For the text-containing cell, return its midpoint in [X, Y] coordinate format. 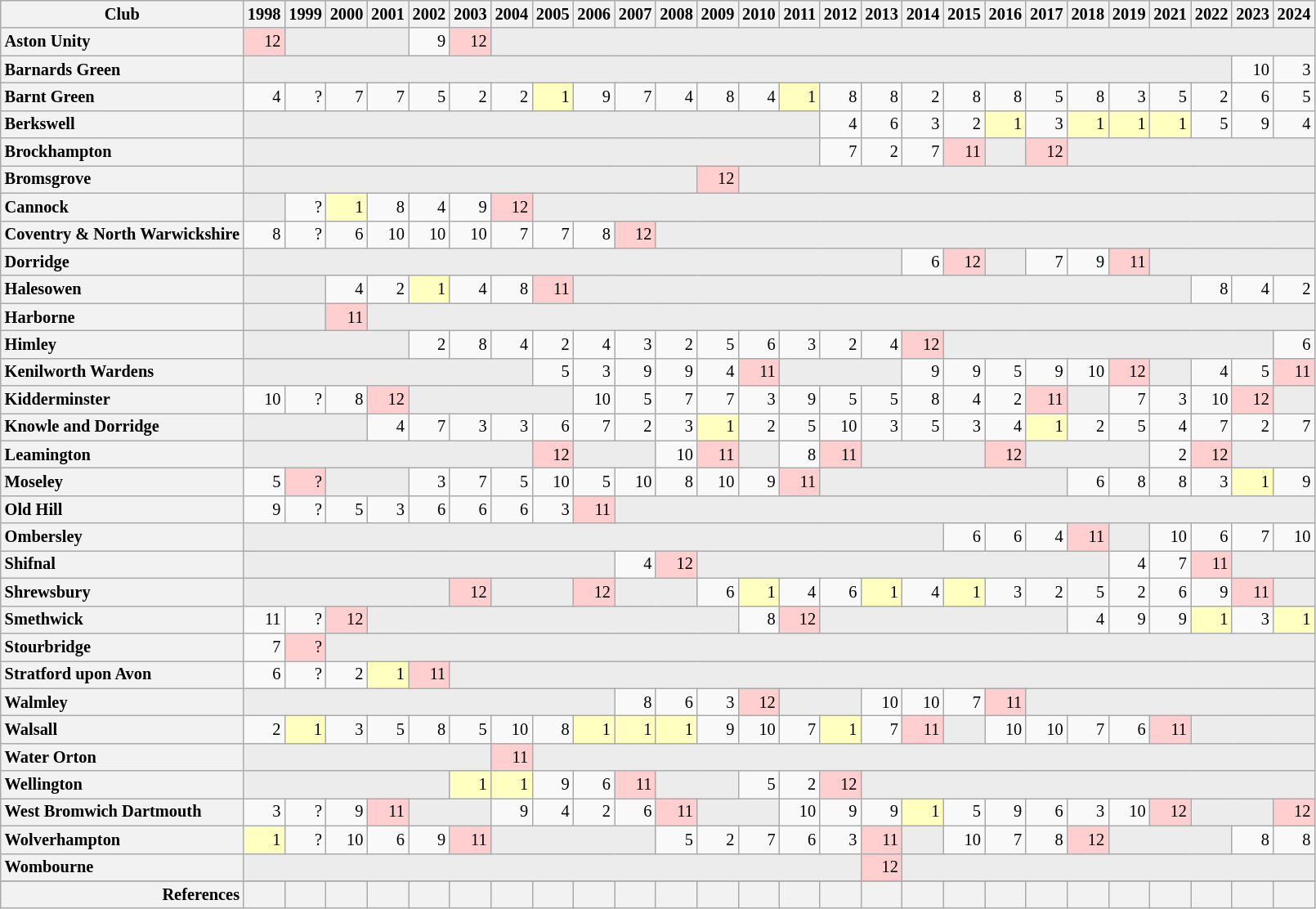
Shifnal [123, 564]
West Bromwich Dartmouth [123, 812]
2014 [923, 14]
Barnards Green [123, 69]
Smethwick [123, 620]
2001 [387, 14]
2022 [1211, 14]
Coventry & North Warwickshire [123, 235]
2013 [881, 14]
Berkswell [123, 124]
2019 [1129, 14]
Old Hill [123, 509]
Wolverhampton [123, 840]
Halesowen [123, 289]
Moseley [123, 481]
2016 [1005, 14]
Kidderminster [123, 400]
2010 [759, 14]
Wellington [123, 785]
References [123, 894]
Club [123, 14]
Walmley [123, 702]
2015 [964, 14]
Aston Unity [123, 42]
Brockhampton [123, 152]
2003 [470, 14]
Barnt Green [123, 96]
Wombourne [123, 867]
Cannock [123, 207]
2008 [676, 14]
Leamington [123, 454]
2023 [1252, 14]
2005 [553, 14]
2009 [718, 14]
Dorridge [123, 262]
Ombersley [123, 537]
1999 [305, 14]
2000 [347, 14]
Stratford upon Avon [123, 674]
2018 [1088, 14]
Harborne [123, 317]
2021 [1170, 14]
Shrewsbury [123, 592]
2012 [840, 14]
2017 [1046, 14]
Knowle and Dorridge [123, 427]
2004 [512, 14]
2006 [593, 14]
1998 [264, 14]
Bromsgrove [123, 179]
2002 [429, 14]
2024 [1294, 14]
Water Orton [123, 757]
Himley [123, 344]
2007 [635, 14]
Kenilworth Wardens [123, 372]
Stourbridge [123, 647]
2011 [799, 14]
Walsall [123, 729]
